Find where the given text appears and provide that cell's center as [x, y] coordinate. 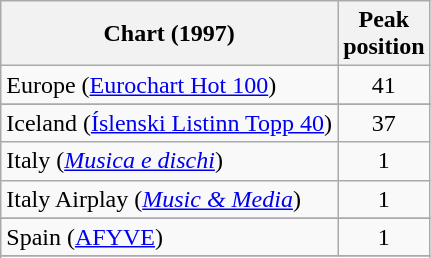
Chart (1997) [170, 34]
Italy (Musica e dischi) [170, 161]
Europe (Eurochart Hot 100) [170, 85]
Italy Airplay (Music & Media) [170, 199]
Spain (AFYVE) [170, 237]
37 [384, 123]
Iceland (Íslenski Listinn Topp 40) [170, 123]
41 [384, 85]
Peakposition [384, 34]
